Scan for the cell matching the given text and deliver its [x, y] coordinate at center. 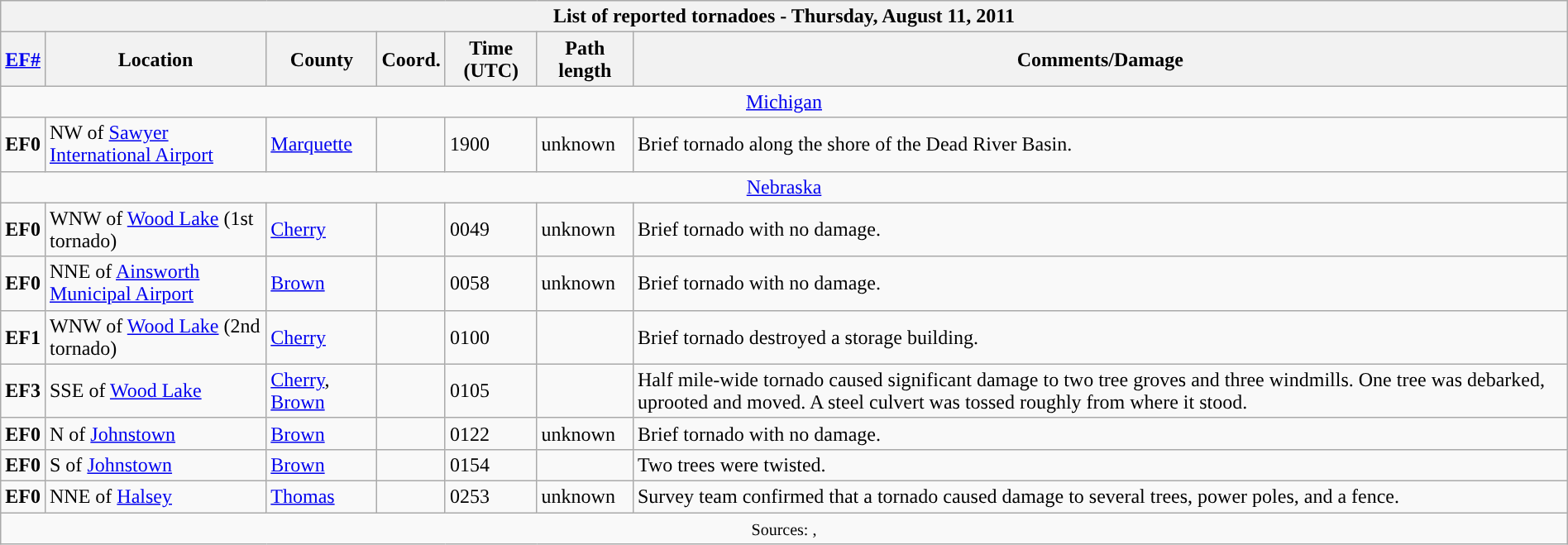
Sources: , [784, 528]
Thomas [322, 496]
0105 [491, 390]
Nebraska [784, 187]
Marquette [322, 144]
Cherry, Brown [322, 390]
WNW of Wood Lake (1st tornado) [155, 230]
Brief tornado along the shore of the Dead River Basin. [1100, 144]
Comments/Damage [1100, 60]
Michigan [784, 102]
0122 [491, 433]
0049 [491, 230]
Path length [585, 60]
Brief tornado destroyed a storage building. [1100, 337]
Time (UTC) [491, 60]
S of Johnstown [155, 465]
Two trees were twisted. [1100, 465]
0253 [491, 496]
0058 [491, 283]
County [322, 60]
N of Johnstown [155, 433]
List of reported tornadoes - Thursday, August 11, 2011 [784, 17]
EF3 [23, 390]
0154 [491, 465]
EF# [23, 60]
WNW of Wood Lake (2nd tornado) [155, 337]
EF1 [23, 337]
0100 [491, 337]
NNE of Halsey [155, 496]
1900 [491, 144]
Coord. [411, 60]
Survey team confirmed that a tornado caused damage to several trees, power poles, and a fence. [1100, 496]
NW of Sawyer International Airport [155, 144]
NNE of Ainsworth Municipal Airport [155, 283]
SSE of Wood Lake [155, 390]
Location [155, 60]
